Find where the given text appears and provide that cell's center as (X, Y) coordinate. 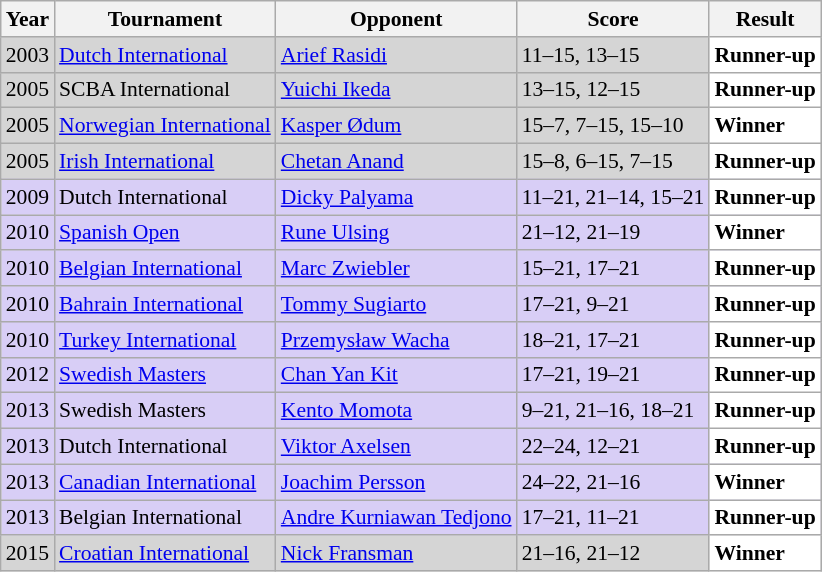
Tommy Sugiarto (396, 304)
11–21, 21–14, 15–21 (614, 197)
Nick Fransman (396, 554)
21–12, 21–19 (614, 233)
15–7, 7–15, 15–10 (614, 126)
21–16, 21–12 (614, 554)
9–21, 21–16, 18–21 (614, 411)
17–21, 11–21 (614, 518)
Tournament (165, 19)
Irish International (165, 162)
Year (28, 19)
Chan Yan Kit (396, 375)
2012 (28, 375)
Bahrain International (165, 304)
11–15, 13–15 (614, 55)
Result (764, 19)
13–15, 12–15 (614, 90)
Marc Zwiebler (396, 269)
2009 (28, 197)
Viktor Axelsen (396, 447)
Yuichi Ikeda (396, 90)
Rune Ulsing (396, 233)
Kento Momota (396, 411)
2015 (28, 554)
15–8, 6–15, 7–15 (614, 162)
Score (614, 19)
Przemysław Wacha (396, 340)
15–21, 17–21 (614, 269)
Chetan Anand (396, 162)
2003 (28, 55)
24–22, 21–16 (614, 482)
Canadian International (165, 482)
Spanish Open (165, 233)
17–21, 19–21 (614, 375)
Joachim Persson (396, 482)
Kasper Ødum (396, 126)
Norwegian International (165, 126)
Arief Rasidi (396, 55)
Dicky Palyama (396, 197)
22–24, 12–21 (614, 447)
SCBA International (165, 90)
Turkey International (165, 340)
18–21, 17–21 (614, 340)
17–21, 9–21 (614, 304)
Opponent (396, 19)
Andre Kurniawan Tedjono (396, 518)
Croatian International (165, 554)
